Determine the (x, y) coordinate at the center of the cell enclosing the given text.  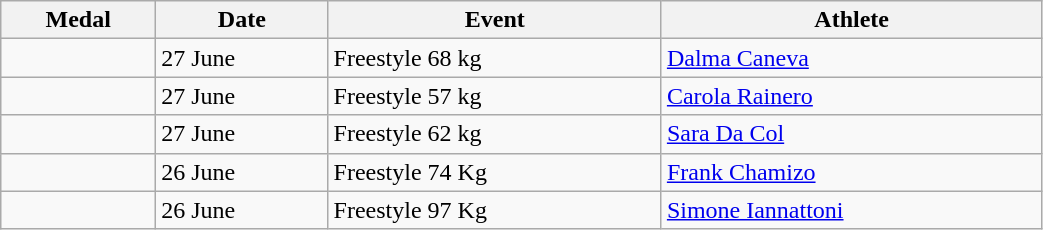
Athlete (852, 20)
Freestyle 68 kg (494, 58)
Simone Iannattoni (852, 210)
Sara Da Col (852, 134)
Date (242, 20)
Freestyle 97 Kg (494, 210)
Medal (78, 20)
Frank Chamizo (852, 172)
Carola Rainero (852, 96)
Freestyle 62 kg (494, 134)
Dalma Caneva (852, 58)
Event (494, 20)
Freestyle 57 kg (494, 96)
Freestyle 74 Kg (494, 172)
